Determine the (x, y) coordinate at the center of the cell enclosing the given text.  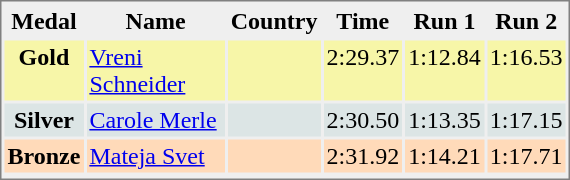
Time (362, 20)
Gold (44, 70)
2:31.92 (362, 156)
2:29.37 (362, 70)
1:16.53 (526, 70)
1:12.84 (444, 70)
Run 1 (444, 20)
Name (155, 20)
Mateja Svet (155, 156)
Bronze (44, 156)
1:14.21 (444, 156)
Medal (44, 20)
Silver (44, 120)
2:30.50 (362, 120)
1:13.35 (444, 120)
Carole Merle (155, 120)
Country (274, 20)
Run 2 (526, 20)
1:17.15 (526, 120)
1:17.71 (526, 156)
Vreni Schneider (155, 70)
